Identify which cell holds the provided text, then report its (x, y) central coordinate. 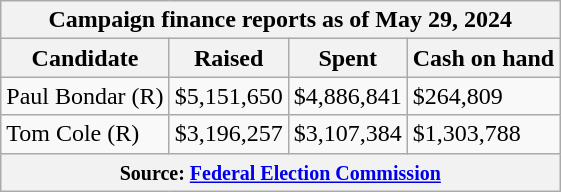
Candidate (85, 58)
$264,809 (483, 96)
Spent (348, 58)
Campaign finance reports as of May 29, 2024 (280, 20)
Paul Bondar (R) (85, 96)
$3,107,384 (348, 134)
Tom Cole (R) (85, 134)
$3,196,257 (228, 134)
Cash on hand (483, 58)
Source: Federal Election Commission (280, 172)
$5,151,650 (228, 96)
$1,303,788 (483, 134)
Raised (228, 58)
$4,886,841 (348, 96)
